Determine the (X, Y) coordinate at the center of the cell enclosing the given text.  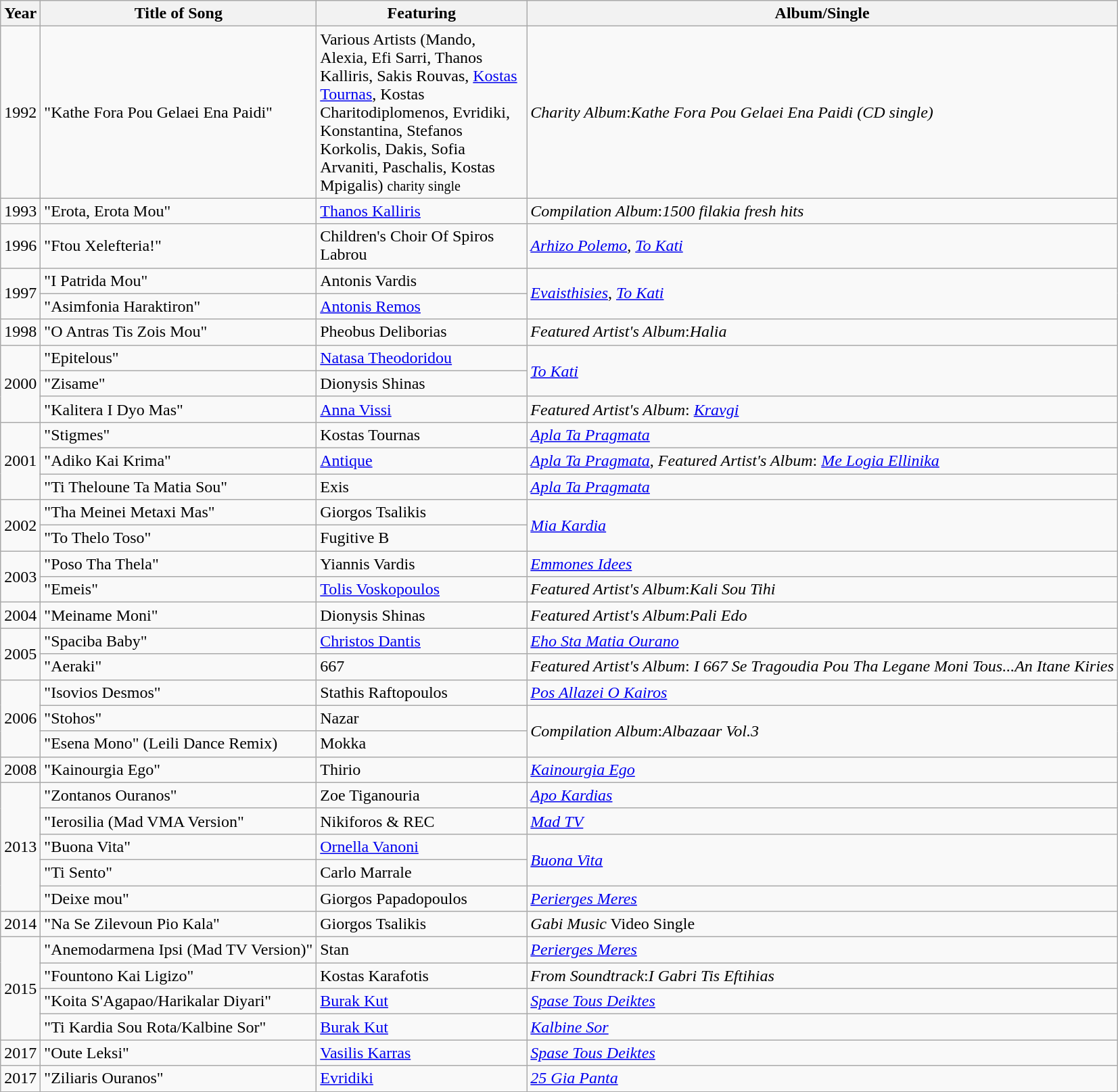
Apo Kardias (822, 795)
"Esena Mono" (Leili Dance Remix) (179, 744)
"Asimfonia Haraktiron" (179, 306)
Pheobus Deliborias (422, 332)
Album/Single (822, 14)
Giorgos Papadopoulos (422, 899)
Yiannis Vardis (422, 564)
Antonis Remos (422, 306)
Featured Artist's Album:Kali Sou Tihi (822, 590)
"Kainourgia Ego" (179, 769)
2005 (20, 654)
Mad TV (822, 821)
Featured Artist's Album:Halia (822, 332)
Featured Artist's Album:Pali Edo (822, 615)
"Ti Theloune Ta Matia Sou" (179, 486)
2002 (20, 525)
Arhizo Polemo, To Kati (822, 246)
"To Thelo Toso" (179, 538)
"Spaciba Baby" (179, 641)
2015 (20, 989)
2001 (20, 460)
"Koita S'Agapao/Harikalar Diyari" (179, 1001)
Year (20, 14)
Kalbine Sor (822, 1027)
"Fountono Kai Ligizo" (179, 976)
Antonis Vardis (422, 281)
Featured Artist's Album: Kravgi (822, 409)
Fugitive B (422, 538)
Evridiki (422, 1078)
"Ti Kardia Sou Rota/Kalbine Sor" (179, 1027)
Nikiforos & REC (422, 821)
"Poso Tha Thela" (179, 564)
Natasa Theodoridou (422, 358)
"Deixe mou" (179, 899)
Thirio (422, 769)
2006 (20, 718)
"Isovios Desmos" (179, 692)
2008 (20, 769)
1993 (20, 211)
Vasilis Karras (422, 1053)
1996 (20, 246)
Eho Sta Matia Ourano (822, 641)
Kostas Karafotis (422, 976)
Apla Ta Pragmata, Featured Artist's Album: Me Logia Ellinika (822, 460)
"Ziliaris Ouranos" (179, 1078)
Thanos Kalliris (422, 211)
1997 (20, 293)
Charity Album:Kathe Fora Pou Gelaei Ena Paidi (CD single) (822, 112)
Tolis Voskopoulos (422, 590)
Exis (422, 486)
Buona Vita (822, 859)
"Emeis" (179, 590)
From Soundtrack:I Gabri Tis Eftihias (822, 976)
25 Gia Panta (822, 1078)
2013 (20, 847)
Gabi Music Video Single (822, 924)
Zoe Tiganouria (422, 795)
Nazar (422, 718)
1998 (20, 332)
"Erota, Erota Mou" (179, 211)
Pos Allazei O Kairos (822, 692)
Christos Dantis (422, 641)
2003 (20, 577)
2004 (20, 615)
1992 (20, 112)
Featuring (422, 14)
"Kalitera I Dyo Mas" (179, 409)
"Ftou Xelefteria!" (179, 246)
Emmones Idees (822, 564)
Title of Song (179, 14)
Featured Artist's Album: I 667 Se Tragoudia Pou Tha Legane Moni Tous...An Itane Kiries (822, 667)
"O Antras Tis Zois Mou" (179, 332)
"Stigmes" (179, 435)
"Zisame" (179, 383)
"Ierosilia (Mad VMA Version" (179, 821)
"Ti Sento" (179, 872)
"Epitelous" (179, 358)
"Stohos" (179, 718)
Evaisthisies, To Kati (822, 293)
Mokka (422, 744)
Carlo Marrale (422, 872)
"Na Se Zilevoun Pio Kala" (179, 924)
"Oute Leksi" (179, 1053)
667 (422, 667)
"Buona Vita" (179, 847)
2000 (20, 383)
"Kathe Fora Pou Gelaei Ena Paidi" (179, 112)
Compilation Album:1500 filakia fresh hits (822, 211)
"I Patrida Mou" (179, 281)
"Aeraki" (179, 667)
Children's Choir Of Spiros Labrou (422, 246)
"Adiko Kai Krima" (179, 460)
2014 (20, 924)
Mia Kardia (822, 525)
"Zontanos Ouranos" (179, 795)
"Meiname Moni" (179, 615)
"Anemodarmena Ipsi (Mad TV Version)" (179, 950)
Compilation Album:Albazaar Vol.3 (822, 731)
Stan (422, 950)
Antique (422, 460)
To Kati (822, 371)
Kostas Tournas (422, 435)
Anna Vissi (422, 409)
Ornella Vanoni (422, 847)
"Tha Meinei Metaxi Mas" (179, 513)
Kainourgia Ego (822, 769)
Stathis Raftopoulos (422, 692)
